Capture the cell that displays the provided text and extract its (x, y) central coordinate. 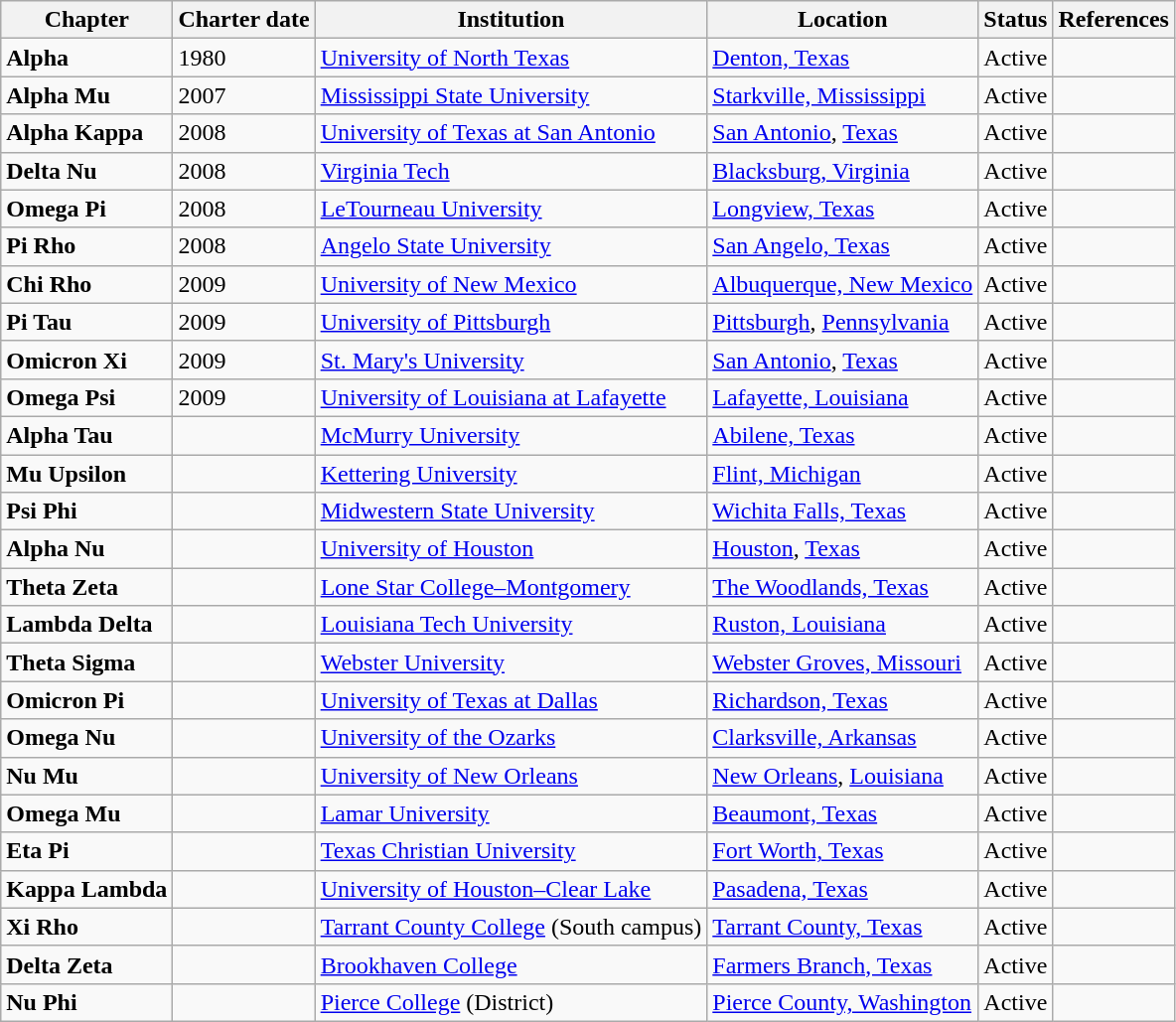
McMurry University (511, 435)
The Woodlands, Texas (842, 587)
Theta Zeta (87, 587)
Alpha Kappa (87, 133)
Flint, Michigan (842, 474)
University of Pittsburgh (511, 322)
Longview, Texas (842, 209)
Eta Pi (87, 851)
Lone Star College–Montgomery (511, 587)
Mu Upsilon (87, 474)
University of New Mexico (511, 284)
Beaumont, Texas (842, 813)
Kappa Lambda (87, 889)
Ruston, Louisiana (842, 625)
Status (1015, 20)
Richardson, Texas (842, 700)
Brookhaven College (511, 964)
Abilene, Texas (842, 435)
Kettering University (511, 474)
1980 (244, 58)
Delta Nu (87, 171)
Alpha (87, 58)
Institution (511, 20)
University of Houston (511, 549)
Webster Groves, Missouri (842, 662)
Starkville, Mississippi (842, 95)
Delta Zeta (87, 964)
University of Louisiana at Lafayette (511, 397)
St. Mary's University (511, 360)
Lamar University (511, 813)
Nu Mu (87, 776)
References (1114, 20)
New Orleans, Louisiana (842, 776)
Houston, Texas (842, 549)
University of Houston–Clear Lake (511, 889)
Omega Mu (87, 813)
2007 (244, 95)
Midwestern State University (511, 511)
Pittsburgh, Pennsylvania (842, 322)
Omega Nu (87, 738)
Lambda Delta (87, 625)
University of North Texas (511, 58)
Webster University (511, 662)
University of the Ozarks (511, 738)
Tarrant County, Texas (842, 927)
Clarksville, Arkansas (842, 738)
Wichita Falls, Texas (842, 511)
Farmers Branch, Texas (842, 964)
Albuquerque, New Mexico (842, 284)
Chi Rho (87, 284)
Location (842, 20)
University of New Orleans (511, 776)
Alpha Nu (87, 549)
Omicron Pi (87, 700)
University of Texas at Dallas (511, 700)
Omega Pi (87, 209)
Lafayette, Louisiana (842, 397)
Pi Tau (87, 322)
Xi Rho (87, 927)
Angelo State University (511, 246)
Denton, Texas (842, 58)
Alpha Mu (87, 95)
Charter date (244, 20)
Tarrant County College (South campus) (511, 927)
San Angelo, Texas (842, 246)
Virginia Tech (511, 171)
Pasadena, Texas (842, 889)
Nu Phi (87, 1002)
Mississippi State University (511, 95)
Pierce College (District) (511, 1002)
University of Texas at San Antonio (511, 133)
Omega Psi (87, 397)
Chapter (87, 20)
Psi Phi (87, 511)
Pi Rho (87, 246)
Theta Sigma (87, 662)
Alpha Tau (87, 435)
LeTourneau University (511, 209)
Pierce County, Washington (842, 1002)
Omicron Xi (87, 360)
Fort Worth, Texas (842, 851)
Louisiana Tech University (511, 625)
Texas Christian University (511, 851)
Blacksburg, Virginia (842, 171)
